Extract the [X, Y] coordinate from the center of the cell holding the provided text.  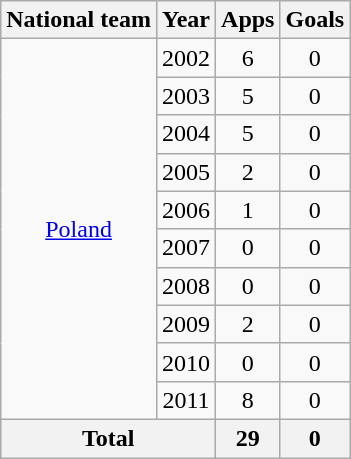
2010 [186, 362]
2009 [186, 324]
Total [108, 438]
2007 [186, 248]
National team [79, 20]
1 [248, 210]
2006 [186, 210]
2004 [186, 134]
2003 [186, 96]
2002 [186, 58]
8 [248, 400]
Apps [248, 20]
Poland [79, 230]
2005 [186, 172]
29 [248, 438]
2011 [186, 400]
Goals [315, 20]
2008 [186, 286]
6 [248, 58]
Year [186, 20]
